Pinpoint the cell where the given text exists, returning its (x, y) midpoint coordinate. 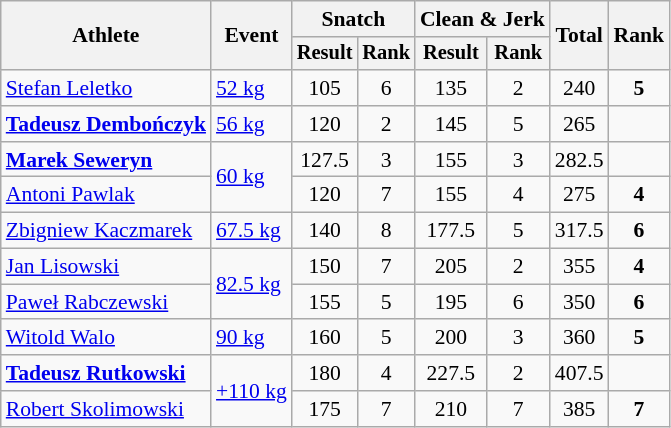
Zbigniew Kaczmarek (106, 231)
Witold Walo (106, 338)
52 kg (252, 88)
240 (580, 88)
145 (451, 124)
135 (451, 88)
140 (325, 231)
127.5 (325, 160)
227.5 (451, 373)
350 (580, 302)
105 (325, 88)
200 (451, 338)
180 (325, 373)
317.5 (580, 231)
160 (325, 338)
67.5 kg (252, 231)
210 (451, 409)
282.5 (580, 160)
Marek Seweryn (106, 160)
90 kg (252, 338)
Snatch (354, 19)
195 (451, 302)
60 kg (252, 178)
Robert Skolimowski (106, 409)
56 kg (252, 124)
265 (580, 124)
360 (580, 338)
Stefan Leletko (106, 88)
Athlete (106, 36)
Total (580, 36)
175 (325, 409)
385 (580, 409)
Antoni Pawlak (106, 195)
355 (580, 267)
Event (252, 36)
Tadeusz Rutkowski (106, 373)
275 (580, 195)
8 (386, 231)
+110 kg (252, 390)
407.5 (580, 373)
150 (325, 267)
Jan Lisowski (106, 267)
Clean & Jerk (482, 19)
Tadeusz Dembończyk (106, 124)
Paweł Rabczewski (106, 302)
177.5 (451, 231)
205 (451, 267)
82.5 kg (252, 284)
